Provide the [X, Y] coordinate of the cell's center where the given text is located.  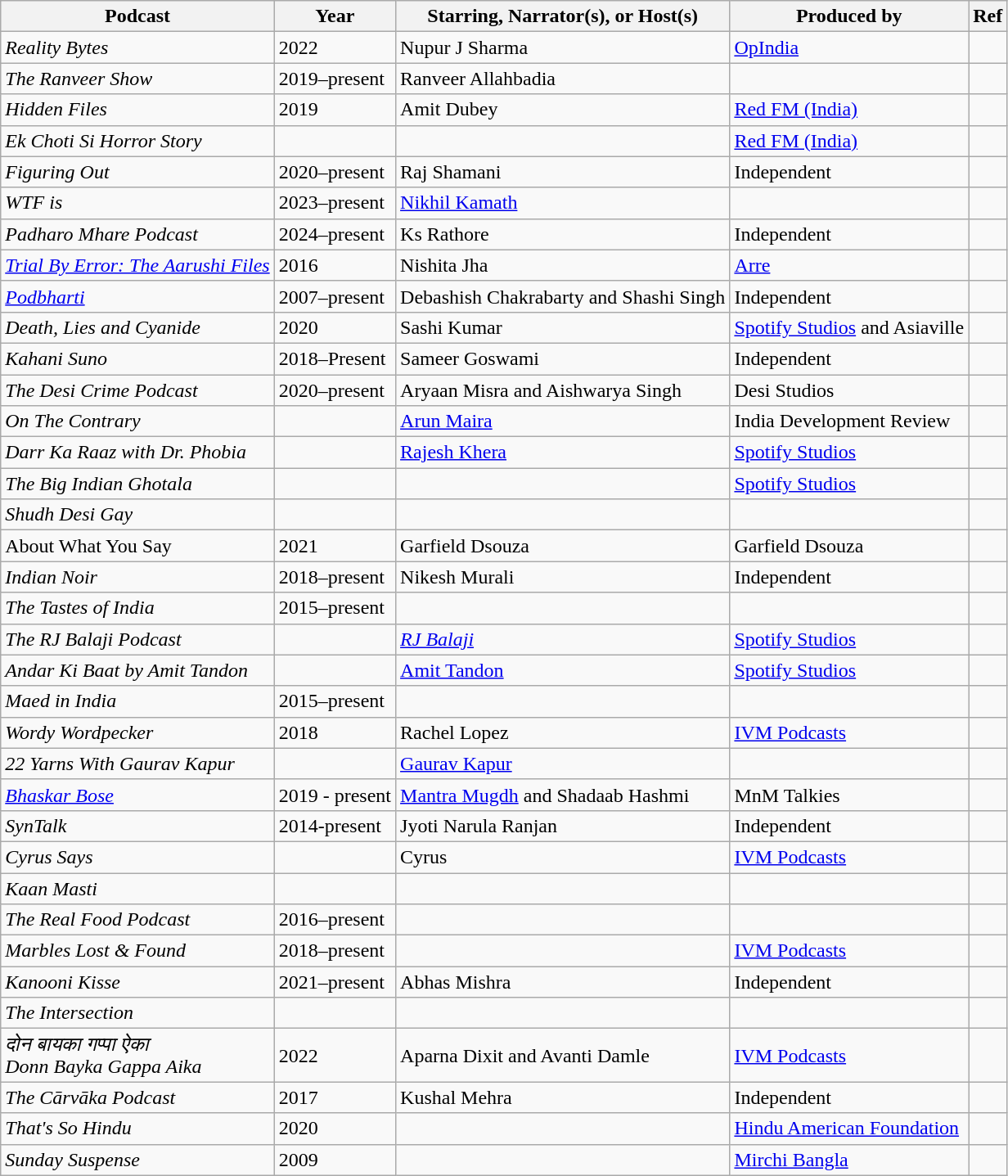
2021 [335, 546]
Mirchi Bangla [849, 1160]
Shudh Desi Gay [137, 515]
2018 [335, 732]
Mantra Mugdh and Shadaab Hashmi [563, 795]
2024–present [335, 234]
2014-present [335, 826]
Bhaskar Bose [137, 795]
Kaan Masti [137, 888]
The Big Indian Ghotala [137, 484]
Spotify Studios and Asiaville [849, 327]
2018–Present [335, 358]
Andar Ki Baat by Amit Tandon [137, 670]
Arun Maira [563, 421]
Padharo Mhare Podcast [137, 234]
2019 - present [335, 795]
2009 [335, 1160]
Debashish Chakrabarty and Shashi Singh [563, 296]
Rachel Lopez [563, 732]
Desi Studios [849, 390]
On The Contrary [137, 421]
Sameer Goswami [563, 358]
Abhas Mishra [563, 982]
Raj Shamani [563, 172]
Reality Bytes [137, 47]
Produced by [849, 16]
The Desi Crime Podcast [137, 390]
Hidden Files [137, 110]
Amit Dubey [563, 110]
Sunday Suspense [137, 1160]
Wordy Wordpecker [137, 732]
22 Yarns With Gaurav Kapur [137, 764]
Ek Choti Si Horror Story [137, 141]
Cyrus [563, 857]
Indian Noir [137, 577]
WTF is [137, 203]
Aparna Dixit and Avanti Damle [563, 1056]
2021–present [335, 982]
Jyoti Narula Ranjan [563, 826]
Darr Ka Raaz with Dr. Phobia [137, 453]
Maed in India [137, 701]
Aryaan Misra and Aishwarya Singh [563, 390]
Podcast [137, 16]
RJ Balaji [563, 639]
Nishita Jha [563, 265]
2007–present [335, 296]
Ref [988, 16]
2019 [335, 110]
2019–present [335, 79]
2023–present [335, 203]
The Cārvāka Podcast [137, 1097]
Starring, Narrator(s), or Host(s) [563, 16]
2016–present [335, 920]
MnM Talkies [849, 795]
The RJ Balaji Podcast [137, 639]
About What You Say [137, 546]
Trial By Error: The Aarushi Files [137, 265]
Amit Tandon [563, 670]
2017 [335, 1097]
Podbharti [137, 296]
Nikesh Murali [563, 577]
The Ranveer Show [137, 79]
SynTalk [137, 826]
Rajesh Khera [563, 453]
OpIndia [849, 47]
Sashi Kumar [563, 327]
The Intersection [137, 1013]
2016 [335, 265]
Nupur J Sharma [563, 47]
Cyrus Says [137, 857]
The Tastes of India [137, 608]
Ranveer Allahbadia [563, 79]
Death, Lies and Cyanide [137, 327]
Arre [849, 265]
Kanooni Kisse [137, 982]
Ks Rathore [563, 234]
India Development Review [849, 421]
That's So Hindu [137, 1129]
Year [335, 16]
The Real Food Podcast [137, 920]
Figuring Out [137, 172]
Gaurav Kapur [563, 764]
Kahani Suno [137, 358]
Hindu American Foundation [849, 1129]
Nikhil Kamath [563, 203]
दोन बायका गप्पा ऐकाDonn Bayka Gappa Aika [137, 1056]
Kushal Mehra [563, 1097]
Marbles Lost & Found [137, 951]
